Provide the [x, y] coordinate of the cell's center where the given text is located.  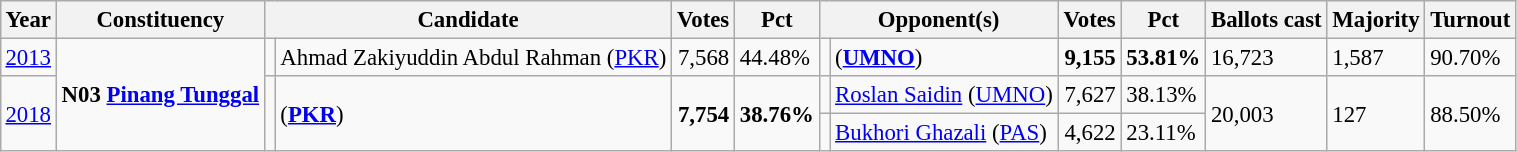
38.76% [778, 114]
Constituency [160, 20]
88.50% [1470, 114]
4,622 [1090, 133]
Turnout [1470, 20]
Ahmad Zakiyuddin Abdul Rahman (PKR) [474, 57]
127 [1376, 114]
7,627 [1090, 95]
9,155 [1090, 57]
Candidate [468, 20]
(UMNO) [944, 57]
2018 [28, 114]
1,587 [1376, 57]
44.48% [778, 57]
Roslan Saidin (UMNO) [944, 95]
7,754 [704, 114]
Opponent(s) [938, 20]
7,568 [704, 57]
N03 Pinang Tunggal [160, 94]
2013 [28, 57]
16,723 [1266, 57]
Year [28, 20]
Majority [1376, 20]
53.81% [1164, 57]
Bukhori Ghazali (PAS) [944, 133]
23.11% [1164, 133]
90.70% [1470, 57]
20,003 [1266, 114]
38.13% [1164, 95]
(PKR) [474, 114]
Ballots cast [1266, 20]
